Locate the cell with the specified text and output its [X, Y] center coordinate. 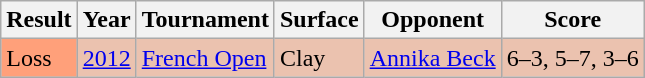
6–3, 5–7, 3–6 [572, 58]
Annika Beck [432, 58]
Score [572, 20]
2012 [106, 58]
Loss [39, 58]
Surface [319, 20]
French Open [205, 58]
Year [106, 20]
Result [39, 20]
Tournament [205, 20]
Clay [319, 58]
Opponent [432, 20]
